Identify which cell holds the provided text, then report its (X, Y) central coordinate. 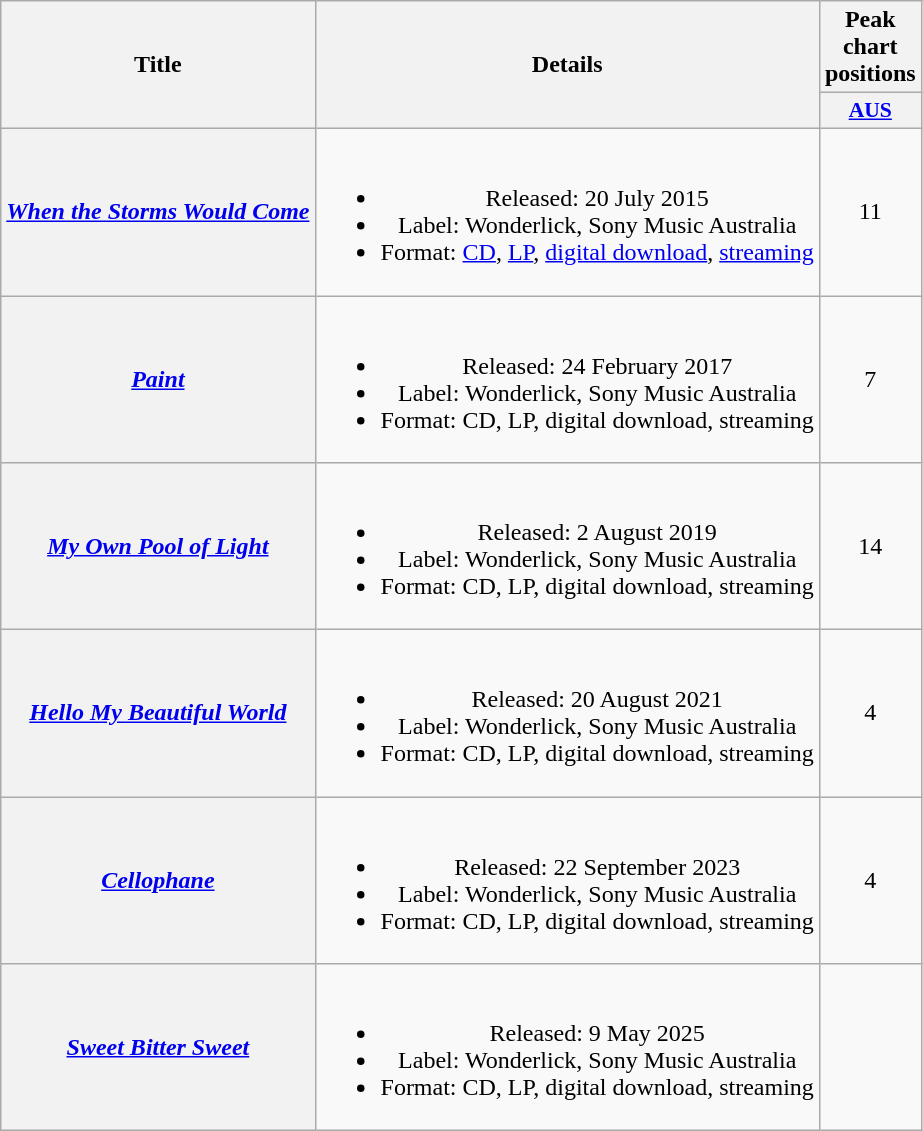
Released: 24 February 2017Label: Wonderlick, Sony Music AustraliaFormat: CD, LP, digital download, streaming (567, 380)
Peak chart positions (870, 47)
Cellophane (158, 880)
Released: 9 May 2025Label: Wonderlick, Sony Music AustraliaFormat: CD, LP, digital download, streaming (567, 1048)
Released: 2 August 2019Label: Wonderlick, Sony Music AustraliaFormat: CD, LP, digital download, streaming (567, 546)
11 (870, 212)
Title (158, 65)
When the Storms Would Come (158, 212)
Details (567, 65)
Paint (158, 380)
Hello My Beautiful World (158, 714)
Sweet Bitter Sweet (158, 1048)
Released: 22 September 2023Label: Wonderlick, Sony Music AustraliaFormat: CD, LP, digital download, streaming (567, 880)
Released: 20 August 2021Label: Wonderlick, Sony Music AustraliaFormat: CD, LP, digital download, streaming (567, 714)
My Own Pool of Light (158, 546)
Released: 20 July 2015Label: Wonderlick, Sony Music AustraliaFormat: CD, LP, digital download, streaming (567, 212)
AUS (870, 111)
7 (870, 380)
14 (870, 546)
